Search for the cell housing the specified text and yield its [x, y] center coordinate. 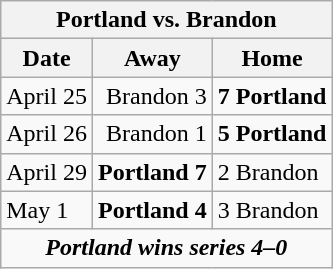
2 Brandon [272, 172]
7 Portland [272, 96]
Portland 4 [152, 210]
May 1 [47, 210]
Portland wins series 4–0 [166, 248]
Portland 7 [152, 172]
Portland vs. Brandon [166, 20]
Home [272, 58]
3 Brandon [272, 210]
April 29 [47, 172]
Date [47, 58]
5 Portland [272, 134]
Brandon 3 [152, 96]
April 25 [47, 96]
Brandon 1 [152, 134]
April 26 [47, 134]
Away [152, 58]
